Scan for the cell matching the given text and deliver its (x, y) coordinate at center. 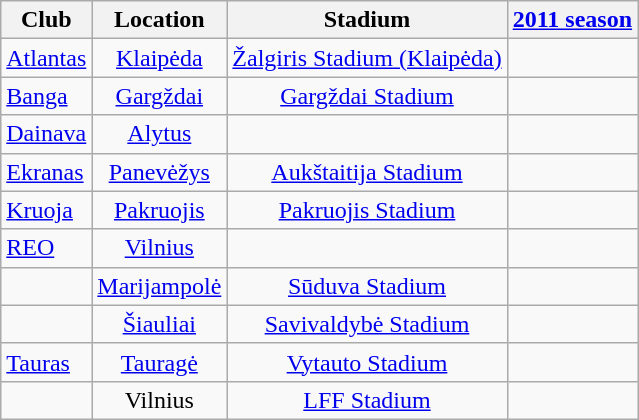
Gargždai Stadium (367, 96)
Atlantas (46, 58)
REO (46, 248)
Kruoja (46, 210)
Marijampolė (160, 286)
Pakruojis (160, 210)
Alytus (160, 134)
Banga (46, 96)
Dainava (46, 134)
Panevėžys (160, 172)
Stadium (367, 20)
Location (160, 20)
2011 season (572, 20)
Sūduva Stadium (367, 286)
Žalgiris Stadium (Klaipėda) (367, 58)
Gargždai (160, 96)
Savivaldybė Stadium (367, 324)
Aukštaitija Stadium (367, 172)
Pakruojis Stadium (367, 210)
Šiauliai (160, 324)
Vytauto Stadium (367, 362)
Club (46, 20)
Klaipėda (160, 58)
Tauras (46, 362)
Ekranas (46, 172)
LFF Stadium (367, 400)
Tauragė (160, 362)
